From the cell containing the given text, extract its center point as [X, Y] coordinate. 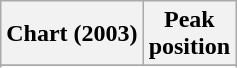
Peakposition [189, 34]
Chart (2003) [72, 34]
